Capture the cell that displays the provided text and extract its [x, y] central coordinate. 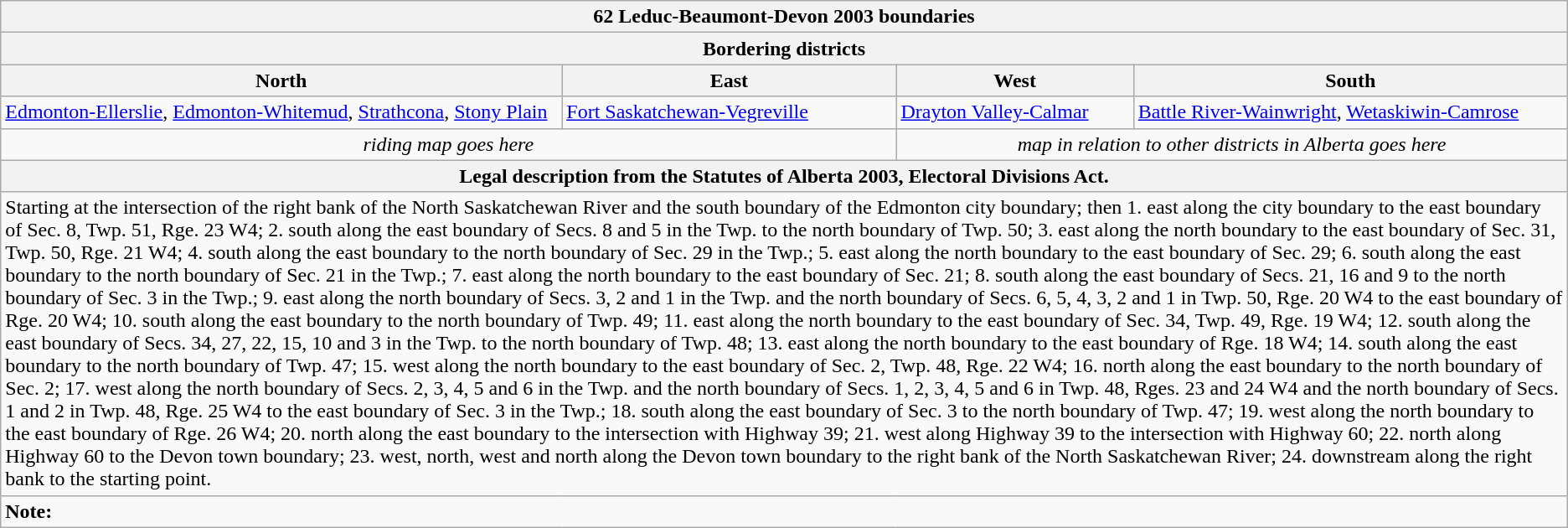
Drayton Valley-Calmar [1015, 112]
Note: [784, 511]
Legal description from the Statutes of Alberta 2003, Electoral Divisions Act. [784, 176]
South [1350, 80]
North [281, 80]
62 Leduc-Beaumont-Devon 2003 boundaries [784, 17]
map in relation to other districts in Alberta goes here [1231, 144]
riding map goes here [449, 144]
West [1015, 80]
Fort Saskatchewan-Vegreville [729, 112]
East [729, 80]
Bordering districts [784, 49]
Battle River-Wainwright, Wetaskiwin-Camrose [1350, 112]
Edmonton-Ellerslie, Edmonton-Whitemud, Strathcona, Stony Plain [281, 112]
